Determine the [X, Y] coordinate at the center of the cell enclosing the given text.  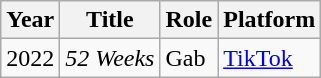
Platform [270, 20]
Title [110, 20]
52 Weeks [110, 58]
Year [30, 20]
Gab [189, 58]
2022 [30, 58]
Role [189, 20]
TikTok [270, 58]
